Detect which cell encompasses the target text, then output its [x, y] center coordinate. 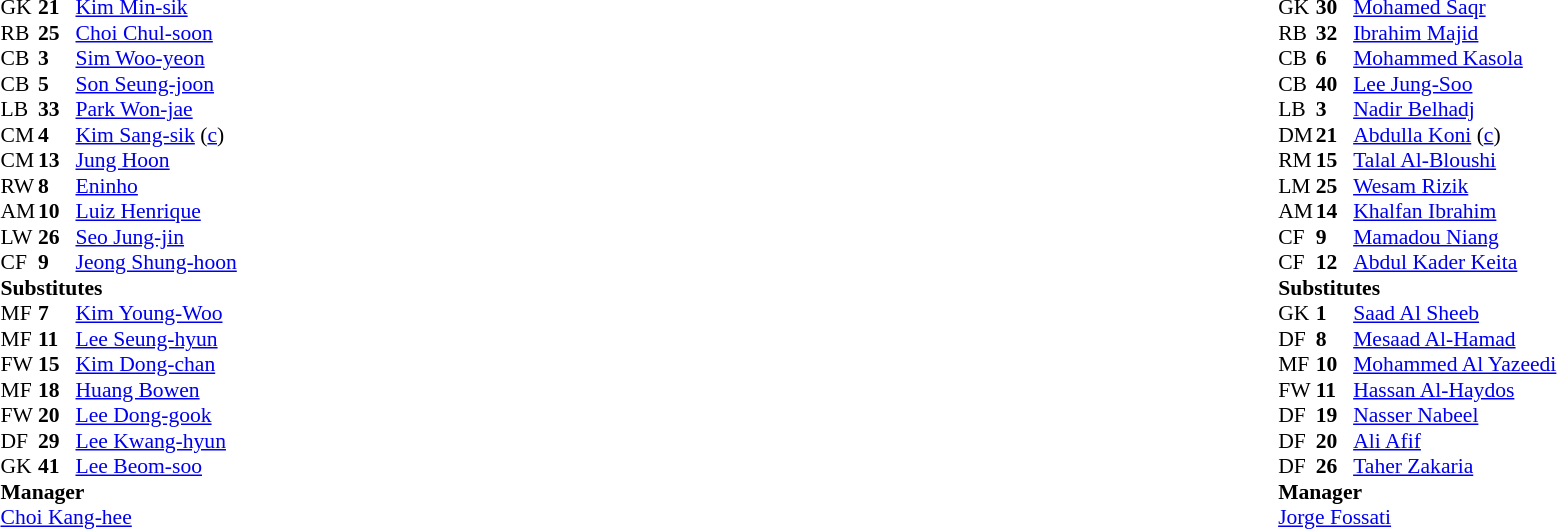
13 [57, 161]
Sim Woo-yeon [156, 59]
18 [57, 390]
Taher Zakaria [1454, 467]
Nasser Nabeel [1454, 415]
Choi Chul-soon [156, 33]
Kim Sang-sik (c) [156, 135]
5 [57, 84]
Seo Jung-jin [156, 237]
Mesaad Al-Hamad [1454, 339]
Son Seung-joon [156, 84]
DM [1297, 135]
Jeong Shung-hoon [156, 263]
Mamadou Niang [1454, 237]
Hassan Al-Haydos [1454, 390]
12 [1335, 263]
14 [1335, 211]
Khalfan Ibrahim [1454, 211]
Lee Dong-gook [156, 415]
Luiz Henrique [156, 211]
33 [57, 109]
Ali Afif [1454, 441]
Huang Bowen [156, 390]
Saad Al Sheeb [1454, 313]
1 [1335, 313]
Lee Seung-hyun [156, 339]
Park Won-jae [156, 109]
Lee Beom-soo [156, 467]
Eninho [156, 186]
Lee Jung-Soo [1454, 84]
RW [19, 186]
Abdulla Koni (c) [1454, 135]
RM [1297, 161]
29 [57, 441]
Talal Al-Bloushi [1454, 161]
Abdul Kader Keita [1454, 263]
Nadir Belhadj [1454, 109]
LM [1297, 186]
Mohammed Al Yazeedi [1454, 365]
7 [57, 313]
Mohammed Kasola [1454, 59]
21 [1335, 135]
LW [19, 237]
Wesam Rizik [1454, 186]
Kim Young-Woo [156, 313]
Kim Dong-chan [156, 365]
40 [1335, 84]
32 [1335, 33]
Jung Hoon [156, 161]
19 [1335, 415]
41 [57, 467]
4 [57, 135]
Lee Kwang-hyun [156, 441]
Ibrahim Majid [1454, 33]
6 [1335, 59]
